Extract the (X, Y) coordinate from the center of the cell holding the provided text.  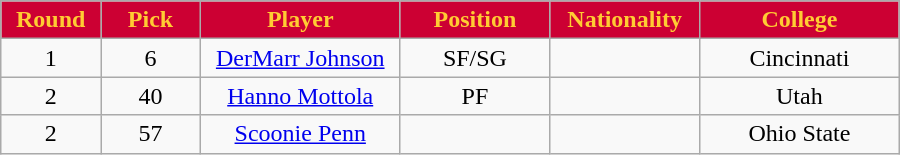
Cincinnati (800, 58)
PF (475, 96)
Scoonie Penn (300, 134)
Player (300, 20)
40 (151, 96)
Hanno Mottola (300, 96)
Nationality (625, 20)
Position (475, 20)
SF/SG (475, 58)
1 (51, 58)
Ohio State (800, 134)
6 (151, 58)
DerMarr Johnson (300, 58)
College (800, 20)
Pick (151, 20)
Utah (800, 96)
Round (51, 20)
57 (151, 134)
